Return [x, y] of the center of cell containing provided text 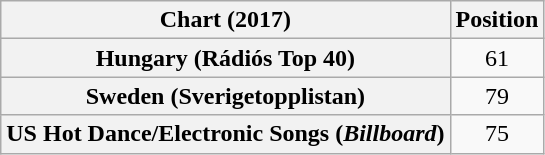
Chart (2017) [226, 20]
Position [497, 20]
Sweden (Sverigetopplistan) [226, 96]
US Hot Dance/Electronic Songs (Billboard) [226, 134]
61 [497, 58]
75 [497, 134]
Hungary (Rádiós Top 40) [226, 58]
79 [497, 96]
